Identify which cell holds the provided text, then report its [X, Y] central coordinate. 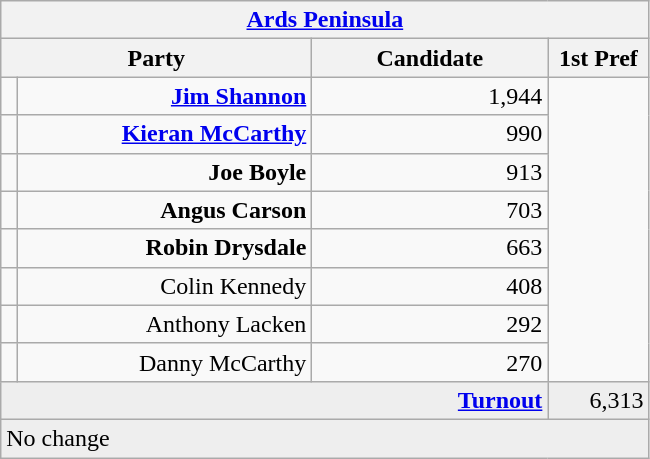
408 [430, 286]
Jim Shannon [164, 96]
270 [430, 362]
913 [430, 172]
Angus Carson [164, 210]
990 [430, 134]
Party [156, 58]
No change [325, 438]
663 [430, 248]
Danny McCarthy [164, 362]
Candidate [430, 58]
Robin Drysdale [164, 248]
703 [430, 210]
Anthony Lacken [164, 324]
1,944 [430, 96]
Kieran McCarthy [164, 134]
1st Pref [598, 58]
Colin Kennedy [164, 286]
6,313 [598, 400]
Ards Peninsula [325, 20]
Turnout [274, 400]
Joe Boyle [164, 172]
292 [430, 324]
